Provide the (X, Y) coordinate of the cell's center where the given text is located.  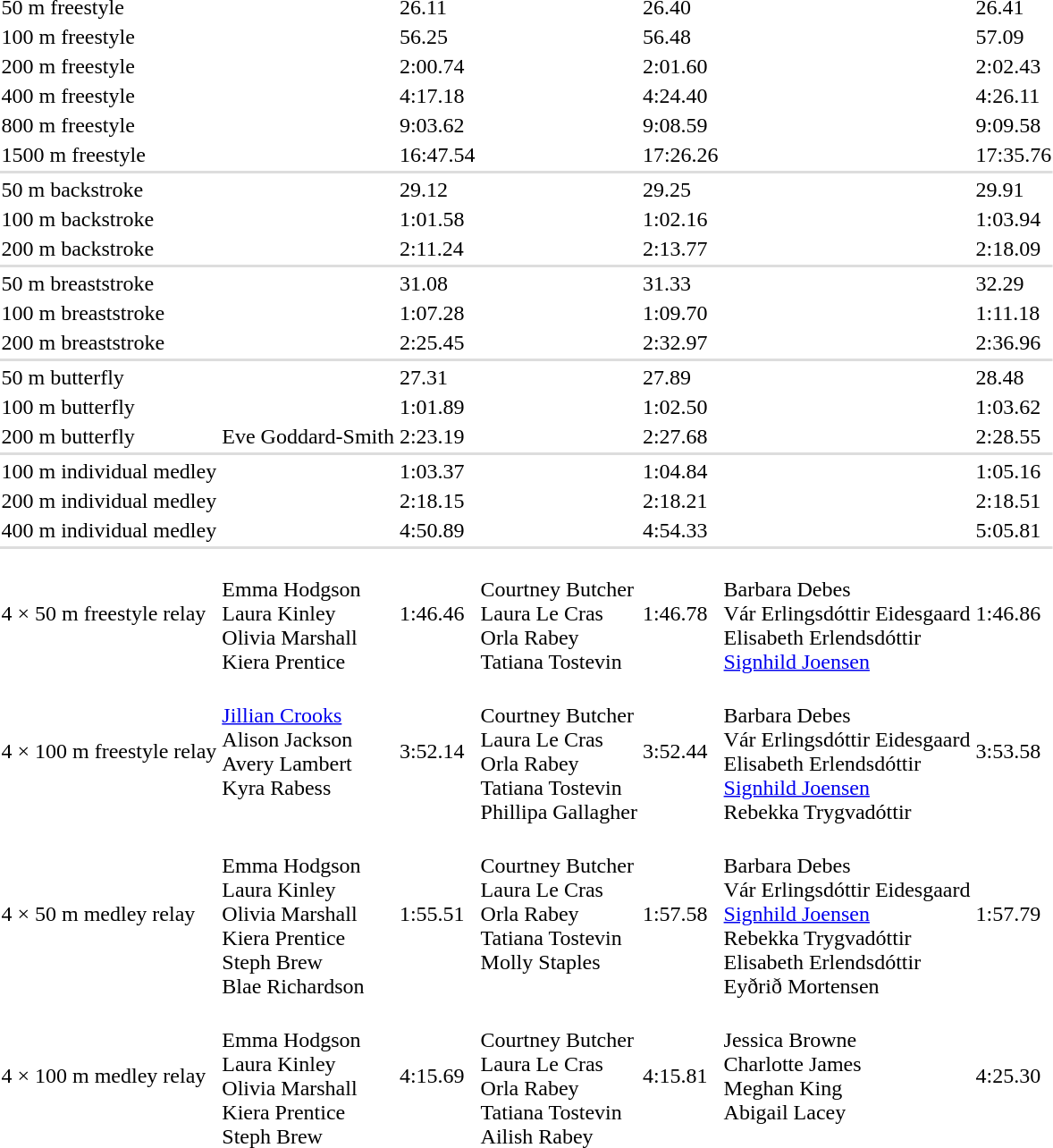
Barbara DebesVár Erlingsdóttir EidesgaardElisabeth ErlendsdóttirSignhild Joensen (847, 613)
50 m breaststroke (109, 283)
1:03.37 (437, 471)
400 m individual medley (109, 530)
1:09.70 (680, 313)
1:04.84 (680, 471)
50 m butterfly (109, 377)
Emma HodgsonLaura KinleyOlivia MarshallKiera PrenticeSteph Brew Blae Richardson (308, 914)
200 m freestyle (109, 66)
100 m backstroke (109, 219)
2:18.51 (1014, 501)
Barbara DebesVár Erlingsdóttir EidesgaardElisabeth ErlendsdóttirSignhild JoensenRebekka Trygvadóttir (847, 751)
400 m freestyle (109, 96)
50 m backstroke (109, 190)
200 m backstroke (109, 249)
9:03.62 (437, 125)
Eve Goddard-Smith (308, 436)
100 m freestyle (109, 37)
100 m individual medley (109, 471)
17:35.76 (1014, 155)
29.91 (1014, 190)
29.25 (680, 190)
1500 m freestyle (109, 155)
1:11.18 (1014, 313)
2:02.43 (1014, 66)
1:07.28 (437, 313)
4:17.18 (437, 96)
2:23.19 (437, 436)
2:18.15 (437, 501)
100 m breaststroke (109, 313)
200 m breaststroke (109, 342)
2:32.97 (680, 342)
16:47.54 (437, 155)
3:52.14 (437, 751)
100 m butterfly (109, 407)
1:03.94 (1014, 219)
56.48 (680, 37)
4 × 50 m medley relay (109, 914)
4 × 100 m freestyle relay (109, 751)
57.09 (1014, 37)
9:09.58 (1014, 125)
4:50.89 (437, 530)
4:54.33 (680, 530)
Courtney ButcherLaura Le CrasOrla RabeyTatiana TostevinPhillipa Gallagher (559, 751)
Courtney ButcherLaura Le CrasOrla RabeyTatiana Tostevin (559, 613)
1:46.46 (437, 613)
17:26.26 (680, 155)
27.89 (680, 377)
200 m individual medley (109, 501)
31.08 (437, 283)
800 m freestyle (109, 125)
2:18.21 (680, 501)
1:02.50 (680, 407)
200 m butterfly (109, 436)
1:02.16 (680, 219)
Courtney ButcherLaura Le CrasOrla RabeyTatiana TostevinMolly Staples (559, 914)
1:46.78 (680, 613)
2:13.77 (680, 249)
2:27.68 (680, 436)
2:25.45 (437, 342)
1:57.58 (680, 914)
2:11.24 (437, 249)
31.33 (680, 283)
1:46.86 (1014, 613)
1:05.16 (1014, 471)
4 × 50 m freestyle relay (109, 613)
2:28.55 (1014, 436)
2:18.09 (1014, 249)
Jillian CrooksAlison JacksonAvery LambertKyra Rabess (308, 751)
1:03.62 (1014, 407)
1:57.79 (1014, 914)
2:00.74 (437, 66)
Emma HodgsonLaura KinleyOlivia MarshallKiera Prentice (308, 613)
28.48 (1014, 377)
2:01.60 (680, 66)
4:24.40 (680, 96)
5:05.81 (1014, 530)
56.25 (437, 37)
1:55.51 (437, 914)
4:26.11 (1014, 96)
29.12 (437, 190)
Barbara DebesVár Erlingsdóttir EidesgaardSignhild JoensenRebekka TrygvadóttirElisabeth Erlendsdóttir Eyðrið Mortensen (847, 914)
1:01.58 (437, 219)
3:52.44 (680, 751)
2:36.96 (1014, 342)
1:01.89 (437, 407)
27.31 (437, 377)
32.29 (1014, 283)
3:53.58 (1014, 751)
9:08.59 (680, 125)
